Capture the cell that displays the provided text and extract its (X, Y) central coordinate. 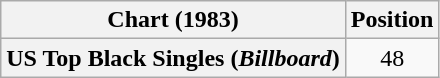
48 (392, 58)
Position (392, 20)
Chart (1983) (174, 20)
US Top Black Singles (Billboard) (174, 58)
